Capture the cell that displays the provided text and extract its (x, y) central coordinate. 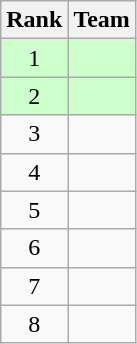
3 (34, 134)
4 (34, 172)
5 (34, 210)
2 (34, 96)
Team (102, 20)
1 (34, 58)
7 (34, 286)
Rank (34, 20)
8 (34, 324)
6 (34, 248)
